Output the [X, Y] coordinate of the center of the cell containing the given text.  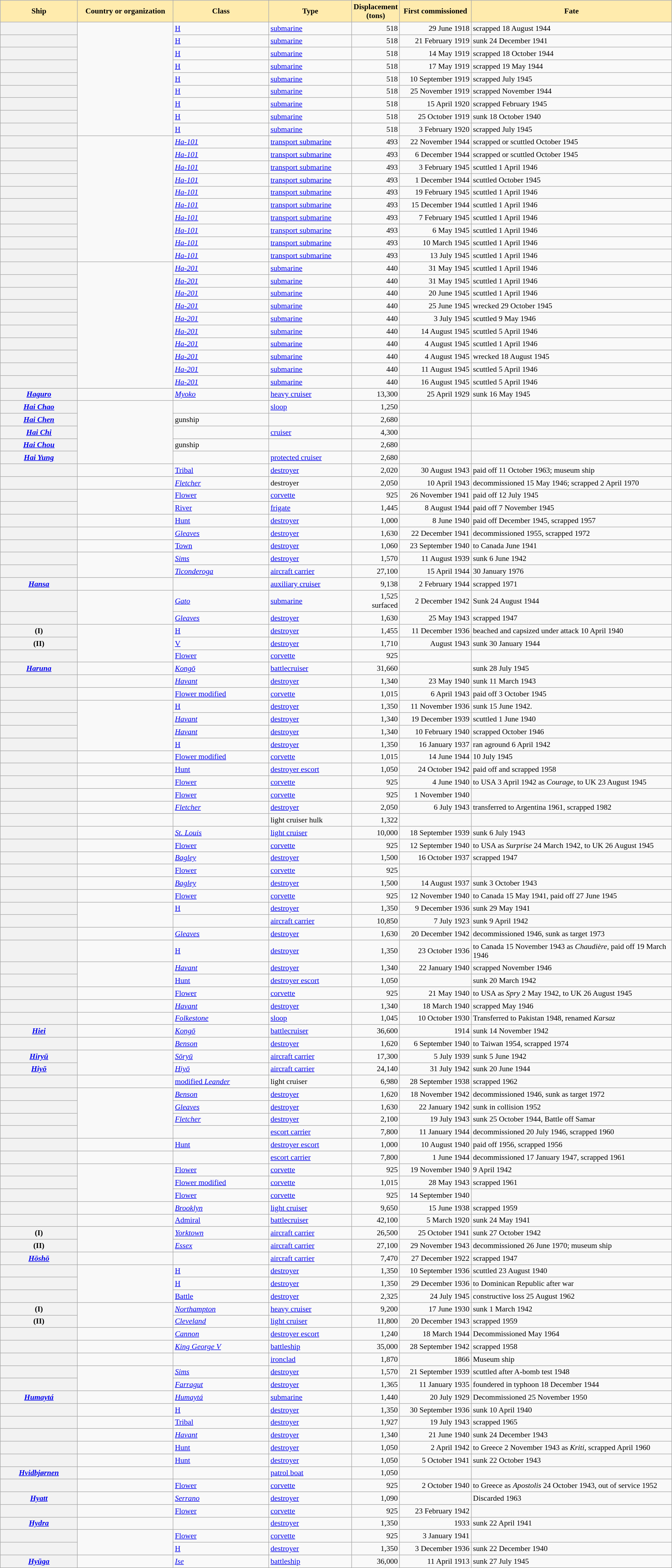
sunk 1 March 1942 [572, 1309]
Displacement (tons) [376, 11]
10 August 1940 [435, 1145]
23 May 1940 [435, 681]
3 July 1945 [435, 319]
Hvidbjørnen [39, 1473]
St. Louis [221, 833]
10 September 1936 [435, 1271]
Transferred to Pakistan 1948, renamed Karsaz [572, 1018]
Gato [221, 601]
to Canada 15 November 1943 as Chaudière, paid off 19 March 1946 [572, 951]
scrapped 18 October 1944 [572, 54]
Folkestone [221, 1018]
Decommissioned May 1964 [572, 1334]
2 December 1942 [435, 601]
sunk 5 June 1942 [572, 1056]
10 July 1945 [572, 757]
16 January 1937 [435, 744]
13 July 1945 [435, 256]
ran aground 6 April 1942 [572, 744]
Cleveland [221, 1321]
paid off 3 October 1945 [572, 694]
25 October 1919 [435, 117]
Hiei [39, 1031]
11,800 [376, 1321]
Hai Chou [39, 445]
scrapped 1961 [572, 1183]
22 December 1941 [435, 533]
Brooklyn [221, 1208]
Country or organization [125, 11]
decommissioned 17 January 1947, scrapped 1961 [572, 1157]
sunk 27 October 1942 [572, 1233]
7 July 1923 [435, 921]
18 November 1942 [435, 1094]
to USA as Surprise 24 March 1942, to UK 26 August 1945 [572, 845]
sunk 18 October 1940 [572, 117]
15 June 1938 [435, 1208]
22 November 1944 [435, 142]
30 August 1943 [435, 470]
scuttled October 1945 [572, 180]
paid off 1956, scrapped 1956 [572, 1145]
sunk 20 June 1944 [572, 1069]
Myoko [221, 394]
10 September 1919 [435, 79]
20 June 1945 [435, 293]
17 May 1919 [435, 66]
wrecked 18 August 1945 [572, 357]
auxiliary cruiser [310, 584]
1866 [435, 1359]
2 April 1942 [435, 1448]
sunk 20 March 1942 [572, 981]
6 May 1945 [435, 230]
Hiryū [39, 1056]
Essex [221, 1246]
4,300 [376, 432]
8 June 1940 [435, 521]
25 June 1945 [435, 306]
Yorktown [221, 1233]
28 May 1943 [435, 1183]
scuttled after A-bomb test 1948 [572, 1372]
2,020 [376, 470]
First commissioned [435, 11]
light cruiser hulk [310, 820]
scrapped 1971 [572, 584]
scrapped 1962 [572, 1082]
11 January 1935 [435, 1385]
2 October 1940 [435, 1486]
28 September 1938 [435, 1082]
sunk 9 April 1942 [572, 921]
23 October 1936 [435, 951]
sunk 24 December 1943 [572, 1435]
Hai Chi [39, 432]
Sōryū [221, 1056]
6 December 1944 [435, 155]
24 October 1942 [435, 770]
3 February 1945 [435, 167]
Hyatt [39, 1498]
decommissioned 1955, scrapped 1972 [572, 533]
11 December 1936 [435, 631]
19 February 1945 [435, 192]
11 April 1913 [435, 1561]
August 1943 [435, 644]
sunk 11 March 1943 [572, 681]
10 March 1945 [435, 243]
17,300 [376, 1056]
35,000 [376, 1347]
frigate [310, 508]
6,980 [376, 1082]
sunk 22 December 1940 [572, 1549]
scuttled 23 August 1940 [572, 1271]
wrecked 29 October 1945 [572, 306]
15 December 1944 [435, 205]
20 July 1929 [435, 1397]
18 March 1944 [435, 1334]
15 April 1920 [435, 104]
scrapped 1958 [572, 1347]
Decommissioned 25 November 1950 [572, 1397]
sunk 29 May 1941 [572, 909]
paid off December 1945, scrapped 1957 [572, 521]
9 April 1942 [572, 1170]
scrapped November 1944 [572, 91]
9,138 [376, 584]
12 November 1940 [435, 896]
ironclad [310, 1359]
25 October 1941 [435, 1233]
9,650 [376, 1208]
1,240 [376, 1334]
1914 [435, 1031]
6 July 1943 [435, 808]
1,250 [376, 407]
10,850 [376, 921]
28 September 1942 [435, 1347]
Discarded 1963 [572, 1498]
decommissioned 26 June 1970; museum ship [572, 1246]
1,870 [376, 1359]
7 February 1945 [435, 218]
Class [221, 11]
19 December 1939 [435, 719]
to Greece 2 November 1943 as Kriti, scrapped April 1960 [572, 1448]
13,300 [376, 394]
sunk 6 July 1943 [572, 833]
Hai Yung [39, 458]
3 January 1941 [435, 1536]
14 August 1945 [435, 331]
23 February 1942 [435, 1511]
sunk 24 December 1941 [572, 41]
11 November 1936 [435, 707]
Farragut [221, 1385]
5 July 1939 [435, 1056]
25 May 1943 [435, 618]
6 September 1940 [435, 1044]
30 September 1936 [435, 1410]
1,525 surfaced [376, 601]
23 September 1940 [435, 546]
Haruna [39, 669]
to Greece as Apostolis 24 October 1943, out of service 1952 [572, 1486]
1,927 [376, 1422]
foundered in typhoon 18 December 1944 [572, 1385]
cruiser [310, 432]
decommissioned 1946, sunk as target 1973 [572, 934]
scrapped May 1946 [572, 1006]
sunk 27 July 1945 [572, 1561]
21 May 1940 [435, 993]
scuttled 9 May 1946 [572, 319]
2 February 1944 [435, 584]
16 August 1945 [435, 382]
30 January 1976 [572, 571]
15 April 1944 [435, 571]
14 September 1940 [435, 1195]
29 December 1936 [435, 1284]
10 February 1940 [435, 732]
sunk 16 May 1945 [572, 394]
Ise [221, 1561]
31 July 1942 [435, 1069]
protected cruiser [310, 458]
decommissioned 1946, sunk as target 1972 [572, 1094]
V [221, 644]
King George V [221, 1347]
to Canada June 1941 [572, 546]
10,000 [376, 833]
1,060 [376, 546]
scuttled 1 June 1940 [572, 719]
Cannon [221, 1334]
1933 [435, 1523]
1,090 [376, 1498]
constructive loss 25 August 1962 [572, 1296]
sunk 10 April 1940 [572, 1410]
decommissioned 20 July 1946, scrapped 1960 [572, 1132]
22 January 1940 [435, 968]
20 December 1943 [435, 1321]
1,045 [376, 1018]
patrol boat [310, 1473]
25 April 1929 [435, 394]
to USA 3 April 1942 as Courage, to UK 23 August 1945 [572, 782]
scrapped February 1945 [572, 104]
Admiral [221, 1220]
1,445 [376, 508]
Fate [572, 11]
21 September 1939 [435, 1372]
29 June 1918 [435, 28]
2,325 [376, 1296]
Hansa [39, 584]
7,470 [376, 1258]
5 March 1920 [435, 1220]
sunk 25 October 1944, Battle off Samar [572, 1119]
22 January 1942 [435, 1107]
26 November 1941 [435, 495]
27 December 1922 [435, 1258]
18 September 1939 [435, 833]
scrapped 19 May 1944 [572, 66]
1 December 1944 [435, 180]
1,710 [376, 644]
Hai Chen [39, 420]
paid off 7 November 1945 [572, 508]
17 June 1930 [435, 1309]
transferred to Argentina 1961, scrapped 1982 [572, 808]
sunk 30 January 1944 [572, 644]
11 January 1944 [435, 1132]
to Dominican Republic after war [572, 1284]
to USA as Spry 2 May 1942, to UK 26 August 1945 [572, 993]
Serrano [221, 1498]
25 November 1919 [435, 91]
scrapped 1965 [572, 1422]
Haguro [39, 394]
Northampton [221, 1309]
Town [221, 546]
to Canada 15 May 1941, paid off 27 June 1945 [572, 896]
scrapped October 1946 [572, 732]
1,365 [376, 1385]
31,660 [376, 669]
36,000 [376, 1561]
11 August 1945 [435, 369]
decommissioned 15 May 1946; scrapped 2 April 1970 [572, 483]
Museum ship [572, 1359]
5 October 1941 [435, 1460]
1 June 1944 [435, 1157]
42,100 [376, 1220]
sunk 14 November 1942 [572, 1031]
1,455 [376, 631]
2,100 [376, 1119]
36,600 [376, 1031]
paid off 11 October 1963; museum ship [572, 470]
Ticonderoga [221, 571]
to Taiwan 1954, scrapped 1974 [572, 1044]
16 October 1937 [435, 858]
Hydra [39, 1523]
10 April 1943 [435, 483]
scrapped November 1946 [572, 968]
paid off and scrapped 1958 [572, 770]
21 June 1940 [435, 1435]
26,500 [376, 1233]
21 February 1919 [435, 41]
scrapped 18 August 1944 [572, 28]
Battle [221, 1296]
11 August 1939 [435, 559]
3 February 1920 [435, 129]
Ship [39, 11]
14 May 1919 [435, 54]
Hai Chao [39, 407]
14 August 1937 [435, 883]
sunk in collision 1952 [572, 1107]
6 April 1943 [435, 694]
4 June 1940 [435, 782]
24,140 [376, 1069]
sunk 3 October 1943 [572, 883]
3 December 1936 [435, 1549]
Hōshō [39, 1258]
14 June 1944 [435, 757]
29 November 1943 [435, 1246]
1 November 1940 [435, 795]
paid off 12 July 1945 [572, 495]
18 March 1940 [435, 1006]
9,200 [376, 1309]
9 December 1936 [435, 909]
24 July 1945 [435, 1296]
beached and capsized under attack 10 April 1940 [572, 631]
8 August 1944 [435, 508]
Type [310, 11]
modified Leander [221, 1082]
sunk 22 April 1941 [572, 1523]
sunk 28 July 1945 [572, 669]
1,440 [376, 1397]
20 December 1942 [435, 934]
19 November 1940 [435, 1170]
sunk 24 May 1941 [572, 1220]
Sunk 24 August 1944 [572, 601]
sunk 6 June 1942 [572, 559]
10 October 1930 [435, 1018]
12 September 1940 [435, 845]
sunk 22 October 1943 [572, 1460]
River [221, 508]
1,322 [376, 820]
Hyūga [39, 1561]
sunk 15 June 1942. [572, 707]
